Output the (x, y) coordinate of the center of the cell containing the given text.  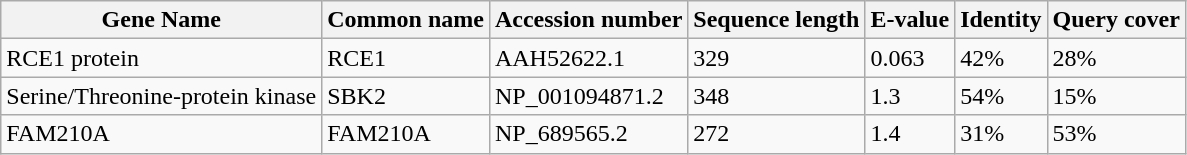
E-value (910, 20)
AAH52622.1 (588, 58)
Query cover (1116, 20)
15% (1116, 96)
Identity (1001, 20)
Common name (406, 20)
Sequence length (776, 20)
28% (1116, 58)
Accession number (588, 20)
1.4 (910, 134)
348 (776, 96)
RCE1 protein (162, 58)
0.063 (910, 58)
42% (1001, 58)
329 (776, 58)
SBK2 (406, 96)
53% (1116, 134)
NP_689565.2 (588, 134)
Gene Name (162, 20)
272 (776, 134)
1.3 (910, 96)
31% (1001, 134)
RCE1 (406, 58)
54% (1001, 96)
NP_001094871.2 (588, 96)
Serine/Threonine-protein kinase (162, 96)
